Scan for the cell matching the given text and deliver its [x, y] coordinate at center. 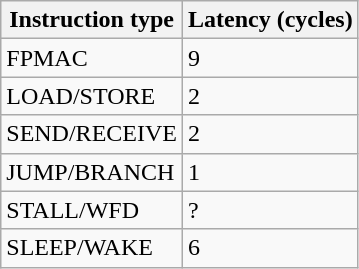
SLEEP/WAKE [92, 248]
FPMAC [92, 58]
9 [270, 58]
STALL/WFD [92, 210]
SEND/RECEIVE [92, 134]
1 [270, 172]
? [270, 210]
LOAD/STORE [92, 96]
Instruction type [92, 20]
JUMP/BRANCH [92, 172]
Latency (cycles) [270, 20]
6 [270, 248]
